Pinpoint the cell where the given text exists, returning its (x, y) midpoint coordinate. 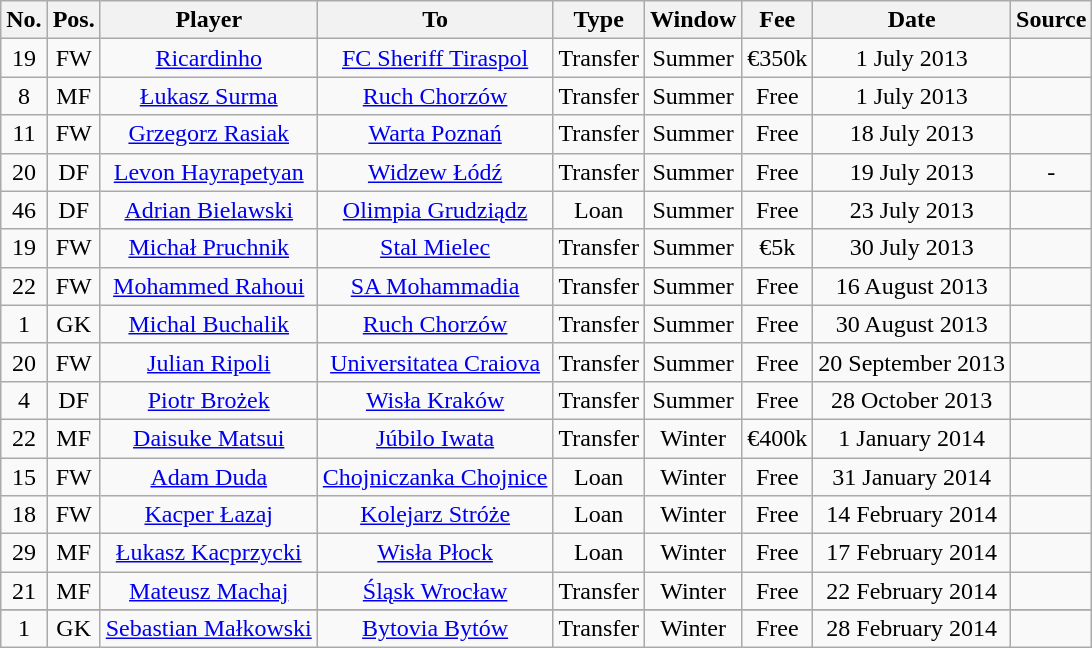
46 (24, 210)
Widzew Łódź (435, 172)
Source (1052, 20)
19 July 2013 (912, 172)
14 February 2014 (912, 515)
28 October 2013 (912, 400)
Wisła Płock (435, 553)
30 July 2013 (912, 248)
23 July 2013 (912, 210)
18 July 2013 (912, 134)
Pos. (74, 20)
Adrian Bielawski (208, 210)
4 (24, 400)
Łukasz Kacprzycki (208, 553)
29 (24, 553)
- (1052, 172)
€350k (778, 58)
FC Sheriff Tiraspol (435, 58)
Player (208, 20)
Wisła Kraków (435, 400)
€5k (778, 248)
SA Mohammadia (435, 286)
Type (599, 20)
Mateusz Machaj (208, 591)
Michal Buchalik (208, 324)
18 (24, 515)
20 September 2013 (912, 362)
Mohammed Rahoui (208, 286)
Adam Duda (208, 477)
Fee (778, 20)
Levon Hayrapetyan (208, 172)
To (435, 20)
Kacper Łazaj (208, 515)
1 January 2014 (912, 438)
Piotr Brożek (208, 400)
Warta Poznań (435, 134)
17 February 2014 (912, 553)
Chojniczanka Chojnice (435, 477)
€400k (778, 438)
Bytovia Bytów (435, 629)
22 February 2014 (912, 591)
Kolejarz Stróże (435, 515)
11 (24, 134)
30 August 2013 (912, 324)
Daisuke Matsui (208, 438)
Łukasz Surma (208, 96)
Window (692, 20)
21 (24, 591)
Universitatea Craiova (435, 362)
Date (912, 20)
Sebastian Małkowski (208, 629)
Julian Ripoli (208, 362)
15 (24, 477)
Grzegorz Rasiak (208, 134)
16 August 2013 (912, 286)
Śląsk Wrocław (435, 591)
Stal Mielec (435, 248)
No. (24, 20)
31 January 2014 (912, 477)
Michał Pruchnik (208, 248)
8 (24, 96)
Ricardinho (208, 58)
Olimpia Grudziądz (435, 210)
28 February 2014 (912, 629)
Júbilo Iwata (435, 438)
